Scan for the cell matching the given text and deliver its (x, y) coordinate at center. 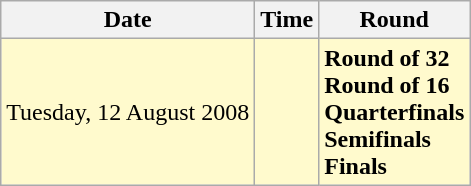
Tuesday, 12 August 2008 (128, 112)
Round of 32Round of 16QuarterfinalsSemifinalsFinals (394, 112)
Round (394, 20)
Time (287, 20)
Date (128, 20)
